Determine the [X, Y] coordinate at the center of the cell enclosing the given text.  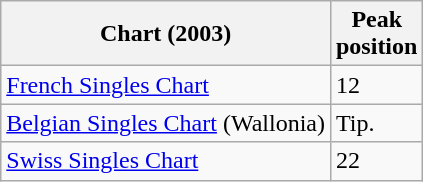
22 [376, 161]
Belgian Singles Chart (Wallonia) [166, 123]
Peakposition [376, 34]
Swiss Singles Chart [166, 161]
French Singles Chart [166, 85]
Tip. [376, 123]
Chart (2003) [166, 34]
12 [376, 85]
